Scan for the cell matching the given text and deliver its [x, y] coordinate at center. 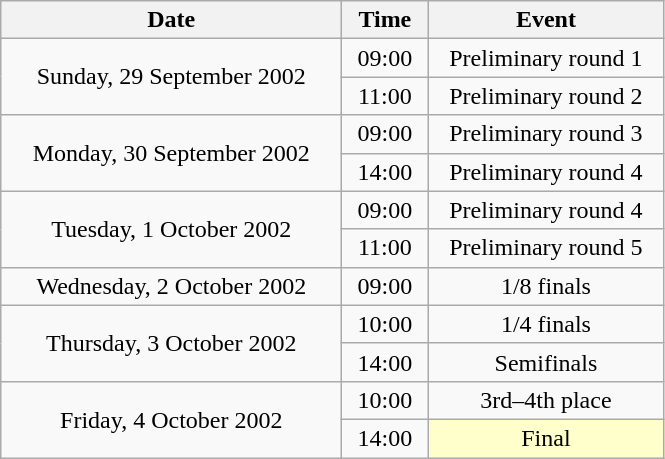
Preliminary round 3 [546, 134]
Semifinals [546, 362]
Thursday, 3 October 2002 [172, 343]
Preliminary round 1 [546, 58]
Date [172, 20]
Friday, 4 October 2002 [172, 419]
3rd–4th place [546, 400]
Wednesday, 2 October 2002 [172, 286]
Tuesday, 1 October 2002 [172, 229]
1/8 finals [546, 286]
Time [385, 20]
Sunday, 29 September 2002 [172, 77]
Preliminary round 2 [546, 96]
Event [546, 20]
Final [546, 438]
Preliminary round 5 [546, 248]
Monday, 30 September 2002 [172, 153]
1/4 finals [546, 324]
